Determine the (x, y) coordinate at the center of the cell enclosing the given text.  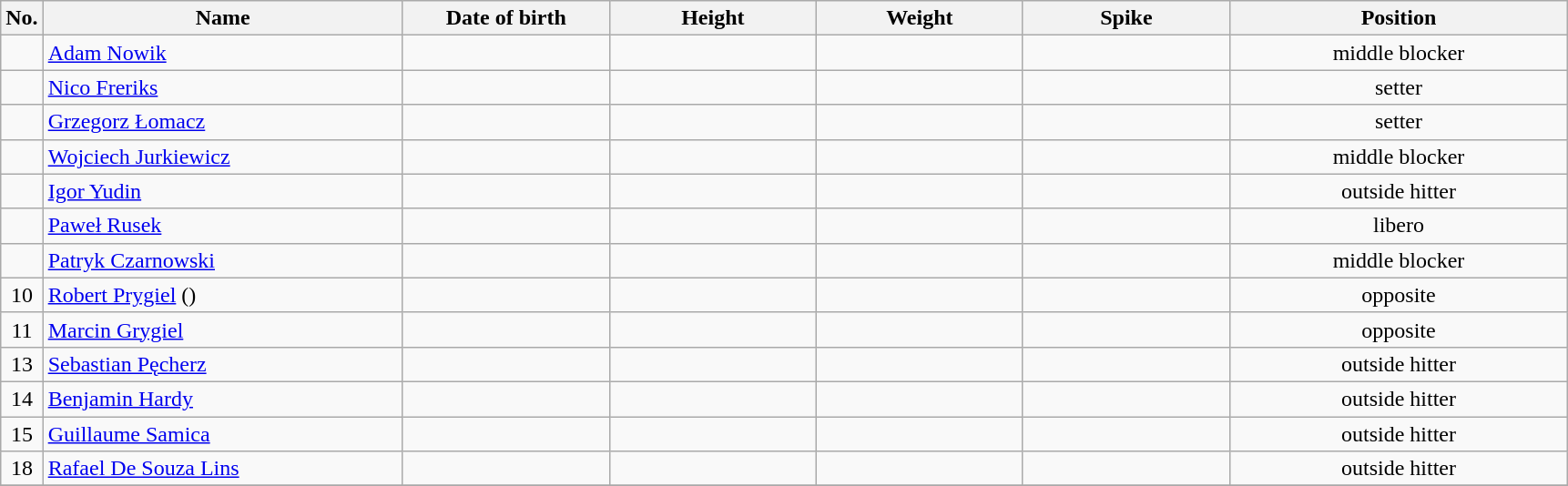
Name (222, 18)
Adam Nowik (222, 53)
Igor Yudin (222, 191)
Spike (1125, 18)
Guillaume Samica (222, 434)
Rafael De Souza Lins (222, 469)
Grzegorz Łomacz (222, 122)
13 (22, 364)
Height (712, 18)
15 (22, 434)
Robert Prygiel () (222, 295)
Marcin Grygiel (222, 329)
Date of birth (506, 18)
Sebastian Pęcherz (222, 364)
Wojciech Jurkiewicz (222, 157)
libero (1399, 226)
Paweł Rusek (222, 226)
11 (22, 329)
Nico Freriks (222, 87)
No. (22, 18)
Benjamin Hardy (222, 399)
10 (22, 295)
Position (1399, 18)
Patryk Czarnowski (222, 260)
18 (22, 469)
Weight (920, 18)
14 (22, 399)
